Output the (X, Y) coordinate of the center of the cell containing the given text.  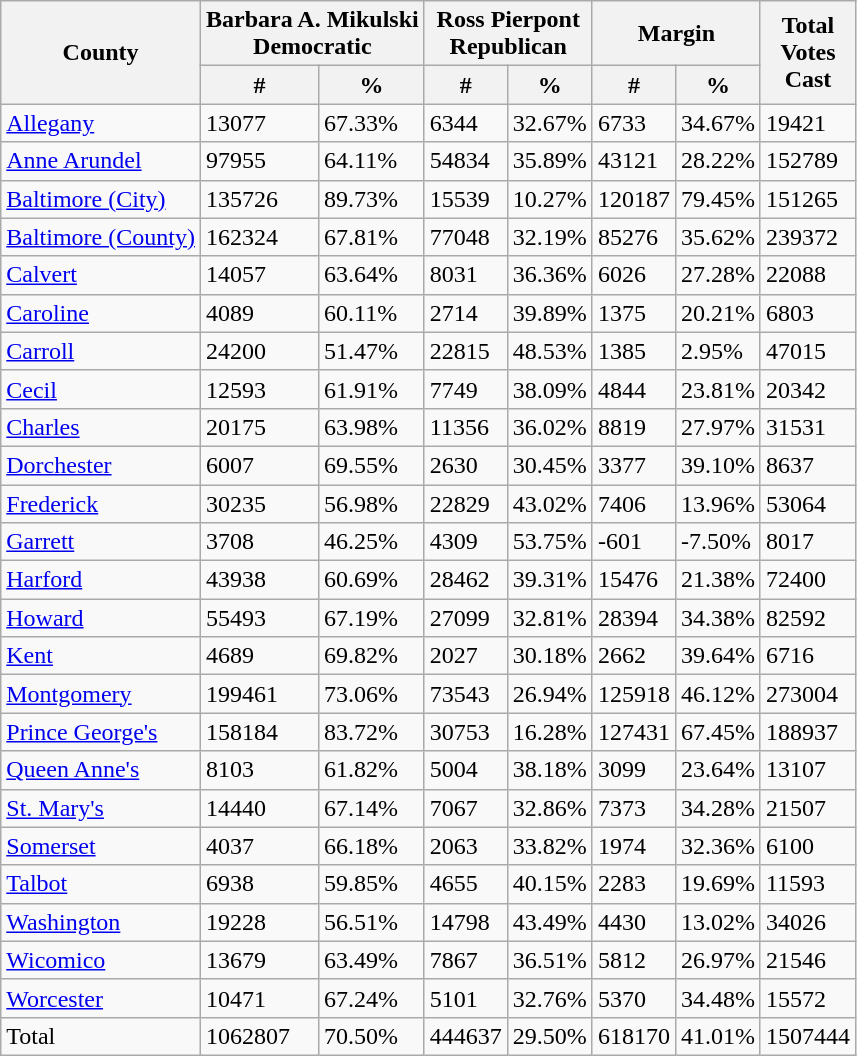
2.95% (718, 351)
73543 (466, 694)
56.51% (372, 922)
7067 (466, 808)
15476 (634, 580)
10471 (259, 998)
Margin (676, 34)
33.82% (550, 846)
83.72% (372, 732)
67.24% (372, 998)
Talbot (101, 884)
27099 (466, 618)
3099 (634, 770)
67.45% (718, 732)
32.81% (550, 618)
27.28% (718, 275)
1375 (634, 313)
County (101, 52)
618170 (634, 1036)
40.15% (550, 884)
36.51% (550, 960)
239372 (808, 237)
21507 (808, 808)
Kent (101, 656)
Wicomico (101, 960)
61.82% (372, 770)
29.50% (550, 1036)
28394 (634, 618)
Worcester (101, 998)
54834 (466, 161)
Howard (101, 618)
1974 (634, 846)
7749 (466, 389)
34.67% (718, 123)
St. Mary's (101, 808)
66.18% (372, 846)
22815 (466, 351)
67.33% (372, 123)
444637 (466, 1036)
Frederick (101, 503)
63.98% (372, 427)
6100 (808, 846)
21546 (808, 960)
Caroline (101, 313)
188937 (808, 732)
5101 (466, 998)
127431 (634, 732)
19.69% (718, 884)
48.53% (550, 351)
4089 (259, 313)
Calvert (101, 275)
77048 (466, 237)
4655 (466, 884)
67.14% (372, 808)
38.18% (550, 770)
TotalVotesCast (808, 52)
69.55% (372, 465)
46.12% (718, 694)
12593 (259, 389)
82592 (808, 618)
32.36% (718, 846)
5370 (634, 998)
6938 (259, 884)
30.18% (550, 656)
14798 (466, 922)
20.21% (718, 313)
31531 (808, 427)
10.27% (550, 199)
Carroll (101, 351)
6026 (634, 275)
2714 (466, 313)
Dorchester (101, 465)
2630 (466, 465)
43121 (634, 161)
55493 (259, 618)
34.48% (718, 998)
4037 (259, 846)
1385 (634, 351)
2283 (634, 884)
Cecil (101, 389)
59.85% (372, 884)
Baltimore (County) (101, 237)
11593 (808, 884)
15539 (466, 199)
39.89% (550, 313)
19228 (259, 922)
20342 (808, 389)
11356 (466, 427)
8017 (808, 542)
Ross PierpontRepublican (508, 34)
125918 (634, 694)
6344 (466, 123)
Somerset (101, 846)
61.91% (372, 389)
26.94% (550, 694)
6803 (808, 313)
273004 (808, 694)
34.28% (718, 808)
2063 (466, 846)
30235 (259, 503)
Baltimore (City) (101, 199)
51.47% (372, 351)
30.45% (550, 465)
3377 (634, 465)
Barbara A. MikulskiDemocratic (312, 34)
Queen Anne's (101, 770)
8103 (259, 770)
7373 (634, 808)
1062807 (259, 1036)
14440 (259, 808)
23.64% (718, 770)
7406 (634, 503)
2662 (634, 656)
36.36% (550, 275)
8637 (808, 465)
32.86% (550, 808)
4430 (634, 922)
13077 (259, 123)
5812 (634, 960)
Charles (101, 427)
56.98% (372, 503)
152789 (808, 161)
30753 (466, 732)
135726 (259, 199)
36.02% (550, 427)
32.19% (550, 237)
53064 (808, 503)
39.64% (718, 656)
13107 (808, 770)
3708 (259, 542)
24200 (259, 351)
199461 (259, 694)
Washington (101, 922)
60.69% (372, 580)
19421 (808, 123)
13.02% (718, 922)
Allegany (101, 123)
16.28% (550, 732)
27.97% (718, 427)
63.49% (372, 960)
20175 (259, 427)
162324 (259, 237)
23.81% (718, 389)
32.67% (550, 123)
89.73% (372, 199)
-601 (634, 542)
22088 (808, 275)
28462 (466, 580)
151265 (808, 199)
8819 (634, 427)
43.49% (550, 922)
Garrett (101, 542)
14057 (259, 275)
13.96% (718, 503)
47015 (808, 351)
32.76% (550, 998)
97955 (259, 161)
43.02% (550, 503)
22829 (466, 503)
21.38% (718, 580)
39.31% (550, 580)
Montgomery (101, 694)
4844 (634, 389)
158184 (259, 732)
43938 (259, 580)
41.01% (718, 1036)
5004 (466, 770)
1507444 (808, 1036)
Harford (101, 580)
38.09% (550, 389)
67.81% (372, 237)
67.19% (372, 618)
35.89% (550, 161)
70.50% (372, 1036)
69.82% (372, 656)
53.75% (550, 542)
6733 (634, 123)
6007 (259, 465)
73.06% (372, 694)
85276 (634, 237)
63.64% (372, 275)
34.38% (718, 618)
60.11% (372, 313)
2027 (466, 656)
15572 (808, 998)
7867 (466, 960)
4689 (259, 656)
13679 (259, 960)
28.22% (718, 161)
6716 (808, 656)
39.10% (718, 465)
Prince George's (101, 732)
Anne Arundel (101, 161)
35.62% (718, 237)
-7.50% (718, 542)
120187 (634, 199)
8031 (466, 275)
46.25% (372, 542)
34026 (808, 922)
72400 (808, 580)
4309 (466, 542)
79.45% (718, 199)
26.97% (718, 960)
64.11% (372, 161)
Total (101, 1036)
